Scan for the cell matching the given text and deliver its [X, Y] coordinate at center. 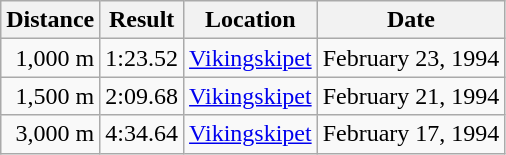
February 23, 1994 [411, 58]
February 17, 1994 [411, 134]
Location [251, 20]
Result [142, 20]
1,000 m [50, 58]
3,000 m [50, 134]
4:34.64 [142, 134]
1,500 m [50, 96]
Distance [50, 20]
February 21, 1994 [411, 96]
Date [411, 20]
1:23.52 [142, 58]
2:09.68 [142, 96]
